Output the (X, Y) coordinate of the center of the cell containing the given text.  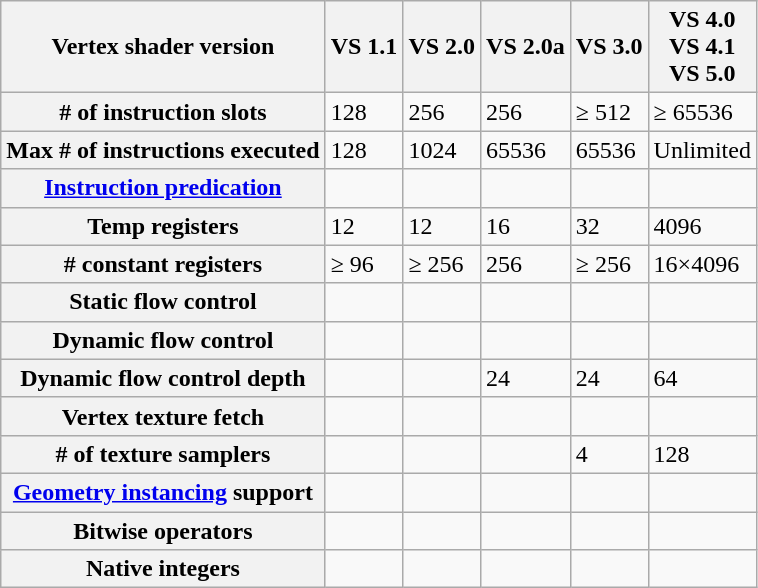
VS 2.0a (526, 47)
VS 4.0 VS 4.1 VS 5.0 (702, 47)
# constant registers (163, 264)
Vertex shader version (163, 47)
Static flow control (163, 302)
≥ 96 (364, 264)
Geometry instancing support (163, 492)
Unlimited (702, 150)
16×4096 (702, 264)
≥ 512 (609, 112)
Bitwise operators (163, 531)
4096 (702, 226)
16 (526, 226)
32 (609, 226)
Max # of instructions executed (163, 150)
Instruction predication (163, 188)
Temp registers (163, 226)
VS 2.0 (442, 47)
Dynamic flow control (163, 340)
1024 (442, 150)
VS 1.1 (364, 47)
Native integers (163, 569)
# of texture samplers (163, 454)
64 (702, 378)
Dynamic flow control depth (163, 378)
# of instruction slots (163, 112)
Vertex texture fetch (163, 416)
≥ 65536 (702, 112)
VS 3.0 (609, 47)
4 (609, 454)
